Determine the (x, y) coordinate at the center of the cell enclosing the given text.  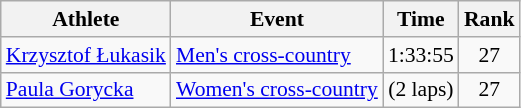
Event (277, 19)
Women's cross-country (277, 90)
Krzysztof Łukasik (86, 55)
Paula Gorycka (86, 90)
Athlete (86, 19)
(2 laps) (421, 90)
Rank (490, 19)
Men's cross-country (277, 55)
1:33:55 (421, 55)
Time (421, 19)
